Search for the cell housing the specified text and yield its (X, Y) center coordinate. 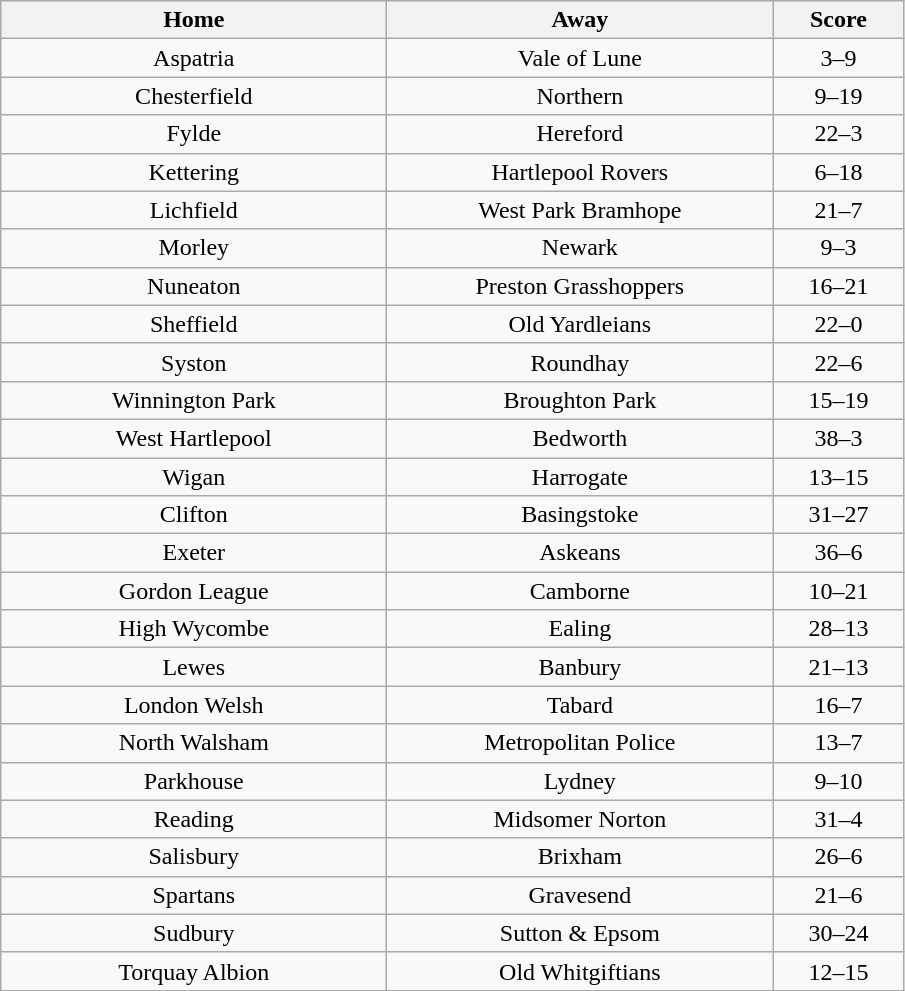
16–21 (838, 286)
31–4 (838, 819)
21–6 (838, 895)
16–7 (838, 705)
Askeans (580, 553)
Fylde (194, 134)
Newark (580, 248)
Old Whitgiftians (580, 971)
Metropolitan Police (580, 743)
Morley (194, 248)
Salisbury (194, 857)
Gravesend (580, 895)
26–6 (838, 857)
Basingstoke (580, 515)
9–19 (838, 96)
Aspatria (194, 58)
Sheffield (194, 324)
Home (194, 20)
Away (580, 20)
Parkhouse (194, 781)
Kettering (194, 172)
38–3 (838, 438)
Score (838, 20)
12–15 (838, 971)
Roundhay (580, 362)
Harrogate (580, 477)
Vale of Lune (580, 58)
North Walsham (194, 743)
22–0 (838, 324)
Sutton & Epsom (580, 933)
Sudbury (194, 933)
31–27 (838, 515)
15–19 (838, 400)
9–10 (838, 781)
Preston Grasshoppers (580, 286)
Gordon League (194, 591)
Exeter (194, 553)
10–21 (838, 591)
Bedworth (580, 438)
High Wycombe (194, 629)
Tabard (580, 705)
Syston (194, 362)
Torquay Albion (194, 971)
Northern (580, 96)
Lewes (194, 667)
21–7 (838, 210)
Lydney (580, 781)
13–7 (838, 743)
Ealing (580, 629)
3–9 (838, 58)
28–13 (838, 629)
Spartans (194, 895)
Old Yardleians (580, 324)
Nuneaton (194, 286)
9–3 (838, 248)
Clifton (194, 515)
West Park Bramhope (580, 210)
22–3 (838, 134)
London Welsh (194, 705)
36–6 (838, 553)
22–6 (838, 362)
Midsomer Norton (580, 819)
Winnington Park (194, 400)
13–15 (838, 477)
6–18 (838, 172)
Hereford (580, 134)
Banbury (580, 667)
Brixham (580, 857)
Broughton Park (580, 400)
Camborne (580, 591)
Chesterfield (194, 96)
21–13 (838, 667)
30–24 (838, 933)
West Hartlepool (194, 438)
Wigan (194, 477)
Reading (194, 819)
Lichfield (194, 210)
Hartlepool Rovers (580, 172)
